Output the [X, Y] coordinate of the center of the cell containing the given text.  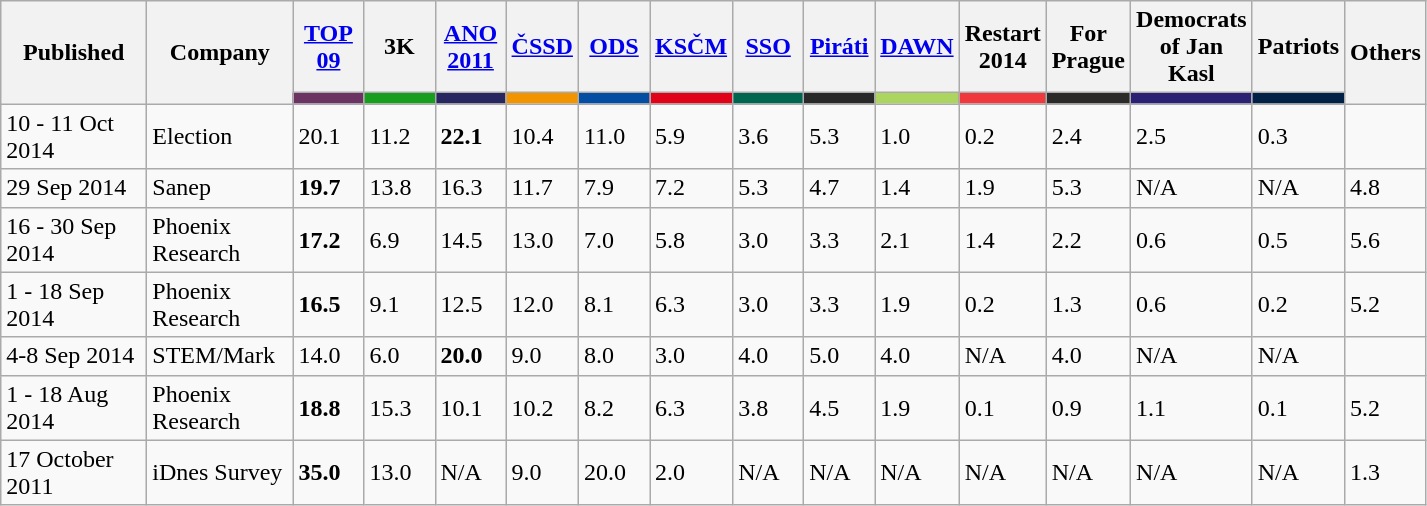
15.3 [400, 408]
4-8 Sep 2014 [74, 356]
Democrats of Jan Kasl [1192, 47]
12.0 [542, 304]
11.7 [542, 188]
0.3 [1298, 136]
TOP 09 [328, 47]
2.4 [1088, 136]
1 - 18 Sep 2014 [74, 304]
0.9 [1088, 408]
10.1 [470, 408]
10.4 [542, 136]
35.0 [328, 472]
Published [74, 52]
5.8 [692, 240]
4.7 [840, 188]
16.3 [470, 188]
iDnes Survey [220, 472]
3.6 [768, 136]
16.5 [328, 304]
1.1 [1192, 408]
2.5 [1192, 136]
8.2 [614, 408]
12.5 [470, 304]
5.6 [1386, 240]
For Prague [1088, 47]
2.0 [692, 472]
ČSSD [542, 47]
3.8 [768, 408]
6.9 [400, 240]
2.2 [1088, 240]
Others [1386, 52]
17.2 [328, 240]
10 - 11 Oct 2014 [74, 136]
14.5 [470, 240]
5.9 [692, 136]
11.2 [400, 136]
Piráti [840, 47]
14.0 [328, 356]
20.1 [328, 136]
ODS [614, 47]
3K [400, 47]
8.1 [614, 304]
DAWN [917, 47]
7.2 [692, 188]
ANO 2011 [470, 47]
Sanep [220, 188]
6.0 [400, 356]
5.0 [840, 356]
16 - 30 Sep 2014 [74, 240]
7.9 [614, 188]
11.0 [614, 136]
Company [220, 52]
1.0 [917, 136]
4.5 [840, 408]
Restart 2014 [1002, 47]
2.1 [917, 240]
13.8 [400, 188]
17 October 2011 [74, 472]
1 - 18 Aug 2014 [74, 408]
4.8 [1386, 188]
SSO [768, 47]
19.7 [328, 188]
Patriots [1298, 47]
Election [220, 136]
9.1 [400, 304]
STEM/Mark [220, 356]
KSČM [692, 47]
22.1 [470, 136]
29 Sep 2014 [74, 188]
7.0 [614, 240]
10.2 [542, 408]
8.0 [614, 356]
18.8 [328, 408]
0.5 [1298, 240]
